Search for the cell housing the specified text and yield its [x, y] center coordinate. 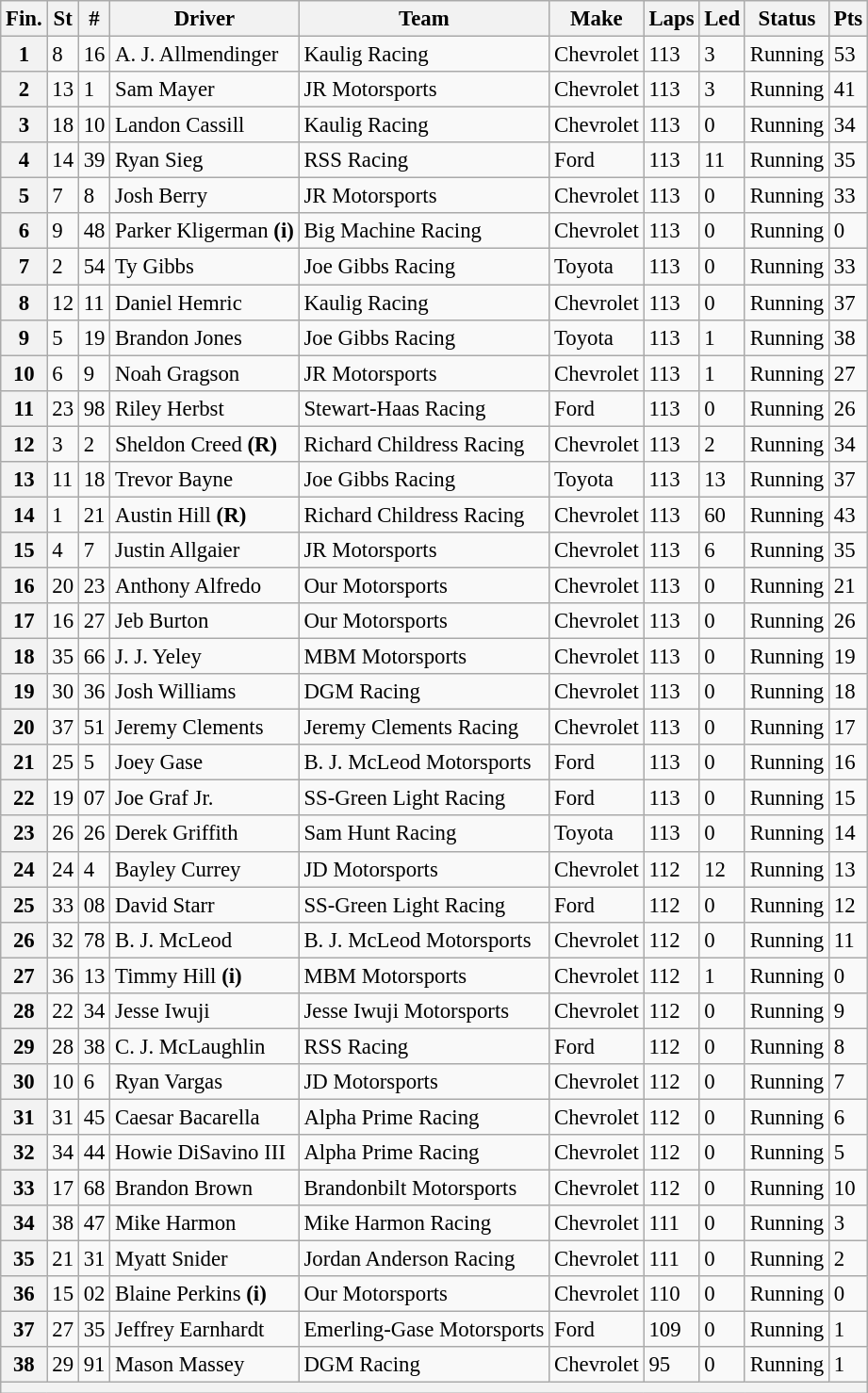
Pts [848, 19]
Make [597, 19]
Driver [205, 19]
Jordan Anderson Racing [424, 1259]
Landon Cassill [205, 125]
Sam Hunt Racing [424, 834]
78 [94, 940]
# [94, 19]
Brandon Brown [205, 1188]
Ryan Vargas [205, 1082]
Josh Berry [205, 196]
Justin Allgaier [205, 550]
Laps [671, 19]
45 [94, 1117]
Emerling-Gase Motorsports [424, 1330]
Stewart-Haas Racing [424, 408]
Mason Massey [205, 1366]
Ty Gibbs [205, 267]
Howie DiSavino III [205, 1153]
109 [671, 1330]
110 [671, 1294]
Derek Griffith [205, 834]
08 [94, 905]
Led [722, 19]
Parker Kligerman (i) [205, 231]
Brandon Jones [205, 337]
Blaine Perkins (i) [205, 1294]
Jeb Burton [205, 621]
Myatt Snider [205, 1259]
David Starr [205, 905]
Bayley Currey [205, 869]
07 [94, 798]
B. J. McLeod [205, 940]
Fin. [25, 19]
68 [94, 1188]
48 [94, 231]
Jeremy Clements [205, 728]
Mike Harmon Racing [424, 1223]
47 [94, 1223]
Jesse Iwuji Motorsports [424, 1011]
Austin Hill (R) [205, 515]
Caesar Bacarella [205, 1117]
Noah Gragson [205, 373]
Riley Herbst [205, 408]
Mike Harmon [205, 1223]
Sam Mayer [205, 90]
98 [94, 408]
02 [94, 1294]
43 [848, 515]
60 [722, 515]
95 [671, 1366]
Jeremy Clements Racing [424, 728]
Team [424, 19]
39 [94, 160]
41 [848, 90]
J. J. Yeley [205, 657]
A. J. Allmendinger [205, 55]
51 [94, 728]
Big Machine Racing [424, 231]
53 [848, 55]
C. J. McLaughlin [205, 1046]
Josh Williams [205, 692]
Sheldon Creed (R) [205, 444]
Joe Graf Jr. [205, 798]
Daniel Hemric [205, 303]
Timmy Hill (i) [205, 975]
54 [94, 267]
Ryan Sieg [205, 160]
Status [786, 19]
44 [94, 1153]
Joey Gase [205, 762]
Trevor Bayne [205, 480]
Jesse Iwuji [205, 1011]
Jeffrey Earnhardt [205, 1330]
Anthony Alfredo [205, 585]
St [62, 19]
66 [94, 657]
Brandonbilt Motorsports [424, 1188]
91 [94, 1366]
